Return [x, y] of the center of cell containing provided text 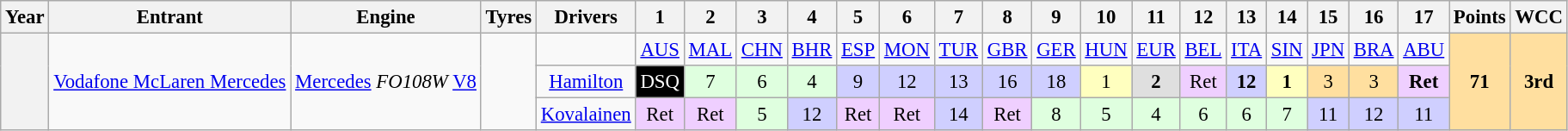
JPN [1328, 50]
Points [1479, 17]
Kovalainen [586, 115]
HUN [1106, 50]
DSQ [660, 82]
ESP [858, 50]
10 [1106, 17]
Drivers [586, 17]
18 [1056, 82]
WCC [1539, 17]
BHR [812, 50]
GBR [1006, 50]
Engine [386, 17]
15 [1328, 17]
GER [1056, 50]
CHN [762, 50]
MAL [710, 50]
71 [1479, 83]
Entrant [170, 17]
Hamilton [586, 82]
Tyres [508, 17]
AUS [660, 50]
TUR [958, 50]
ITA [1247, 50]
17 [1424, 17]
BRA [1373, 50]
Vodafone McLaren Mercedes [170, 83]
ABU [1424, 50]
SIN [1287, 50]
EUR [1156, 50]
3rd [1539, 83]
Mercedes FO108W V8 [386, 83]
Year [25, 17]
BEL [1203, 50]
MON [907, 50]
